Pinpoint the cell where the given text exists, returning its (x, y) midpoint coordinate. 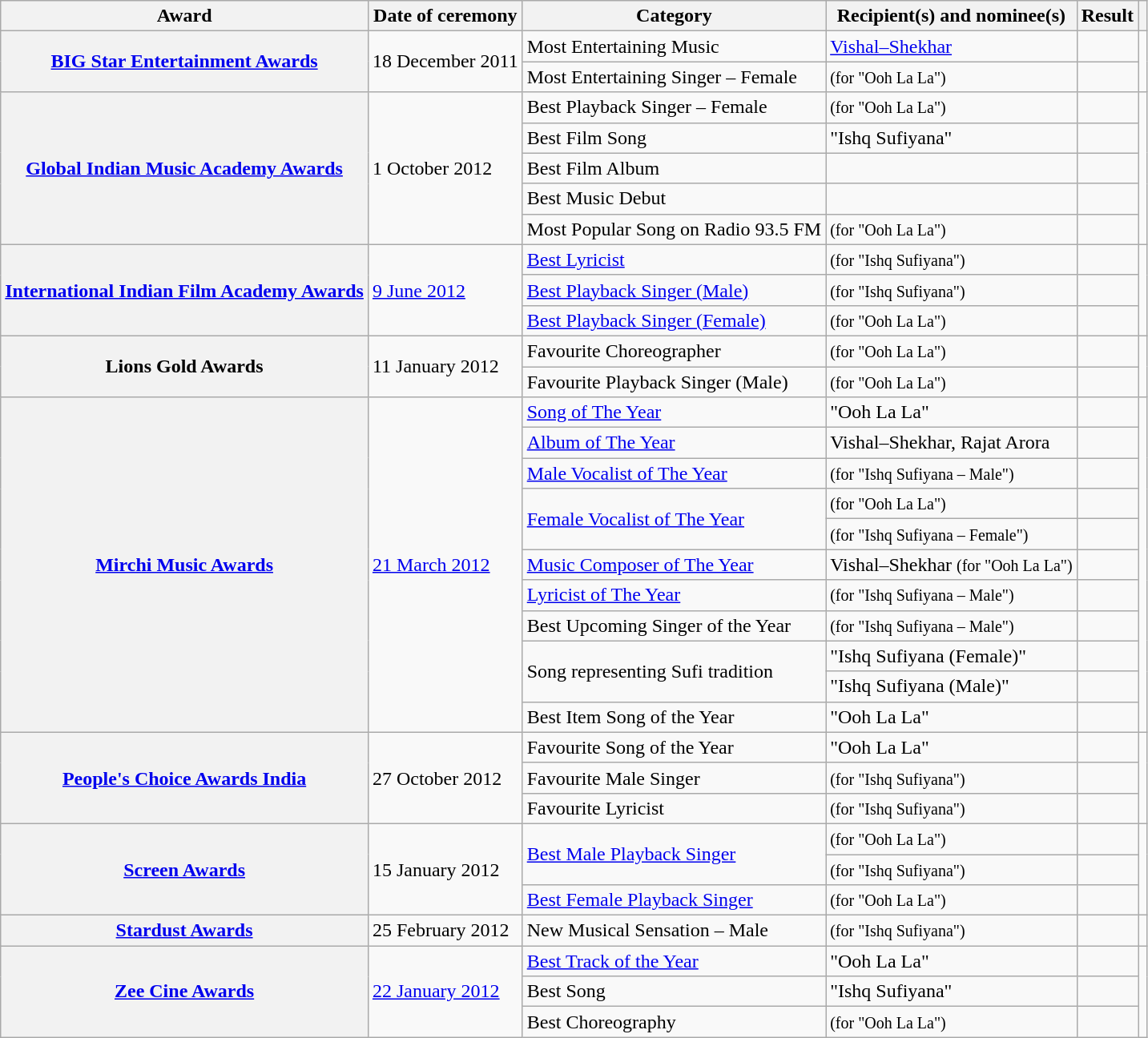
Best Playback Singer (Male) (674, 290)
(for "Ishq Sufiyana – Female") (952, 534)
Best Song (674, 992)
15 January 2012 (445, 869)
Date of ceremony (445, 16)
Best Choreography (674, 1022)
Vishal–Shekhar, Rajat Arora (952, 443)
25 February 2012 (445, 931)
Album of The Year (674, 443)
Most Entertaining Singer – Female (674, 77)
International Indian Film Academy Awards (184, 290)
People's Choice Awards India (184, 778)
Lions Gold Awards (184, 366)
Best Playback Singer – Female (674, 107)
21 March 2012 (445, 565)
18 December 2011 (445, 62)
Recipient(s) and nominee(s) (952, 16)
Screen Awards (184, 869)
"Ishq Sufiyana (Female)" (952, 656)
27 October 2012 (445, 778)
11 January 2012 (445, 366)
Best Item Song of the Year (674, 717)
Favourite Song of the Year (674, 747)
Result (1107, 16)
Music Composer of The Year (674, 565)
Most Popular Song on Radio 93.5 FM (674, 229)
Stardust Awards (184, 931)
"Ishq Sufiyana (Male)" (952, 686)
Zee Cine Awards (184, 992)
Female Vocalist of The Year (674, 519)
BIG Star Entertainment Awards (184, 62)
Award (184, 16)
1 October 2012 (445, 168)
Vishal–Shekhar (for "Ooh La La") (952, 565)
Favourite Male Singer (674, 778)
Lyricist of The Year (674, 595)
Best Film Album (674, 168)
Male Vocalist of The Year (674, 473)
Favourite Playback Singer (Male) (674, 382)
Song of The Year (674, 412)
Best Male Playback Singer (674, 854)
Global Indian Music Academy Awards (184, 168)
22 January 2012 (445, 992)
Best Upcoming Singer of the Year (674, 626)
New Musical Sensation – Male (674, 931)
Best Film Song (674, 138)
Favourite Choreographer (674, 351)
Best Track of the Year (674, 961)
Mirchi Music Awards (184, 565)
Best Female Playback Singer (674, 900)
Vishal–Shekhar (952, 46)
Best Lyricist (674, 259)
Category (674, 16)
Best Playback Singer (Female) (674, 320)
9 June 2012 (445, 290)
Best Music Debut (674, 199)
Favourite Lyricist (674, 808)
Most Entertaining Music (674, 46)
Song representing Sufi tradition (674, 671)
